Detect which cell encompasses the target text, then output its [X, Y] center coordinate. 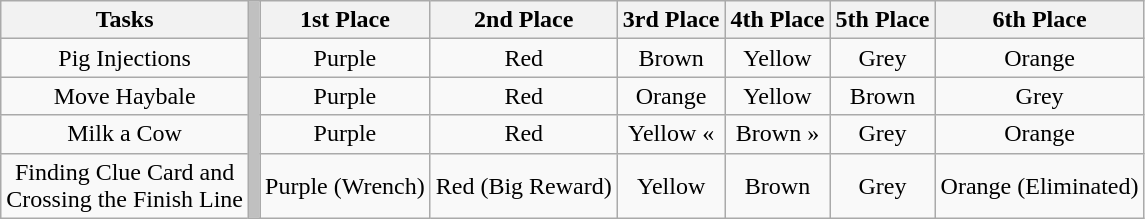
Finding Clue Card and Crossing the Finish Line [125, 186]
4th Place [778, 20]
Pig Injections [125, 58]
Brown » [778, 134]
2nd Place [524, 20]
Milk a Cow [125, 134]
5th Place [882, 20]
Orange (Eliminated) [1040, 186]
1st Place [346, 20]
Tasks [125, 20]
6th Place [1040, 20]
3rd Place [671, 20]
Move Haybale [125, 96]
Yellow « [671, 134]
Purple (Wrench) [346, 186]
Red (Big Reward) [524, 186]
